Provide the [X, Y] coordinate of the cell's center where the given text is located.  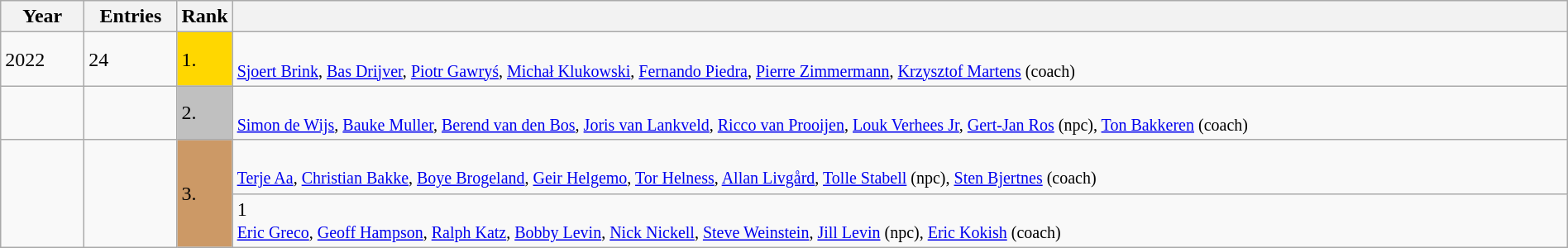
2. [205, 112]
Rank [205, 17]
3. [205, 193]
Simon de Wijs, Bauke Muller, Berend van den Bos, Joris van Lankveld, Ricco van Prooijen, Louk Verhees Jr, Gert-Jan Ros (npc), Ton Bakkeren (coach) [900, 112]
Sjoert Brink, Bas Drijver, Piotr Gawryś, Michał Klukowski, Fernando Piedra, Pierre Zimmermann, Krzysztof Martens (coach) [900, 60]
2022 [43, 60]
Entries [131, 17]
Terje Aa, Christian Bakke, Boye Brogeland, Geir Helgemo, Tor Helness, Allan Livgård, Tolle Stabell (npc), Sten Bjertnes (coach) [900, 167]
1. [205, 60]
24 [131, 60]
Year [43, 17]
1 Eric Greco, Geoff Hampson, Ralph Katz, Bobby Levin, Nick Nickell, Steve Weinstein, Jill Levin (npc), Eric Kokish (coach) [900, 220]
